Identify which cell holds the provided text, then report its [X, Y] central coordinate. 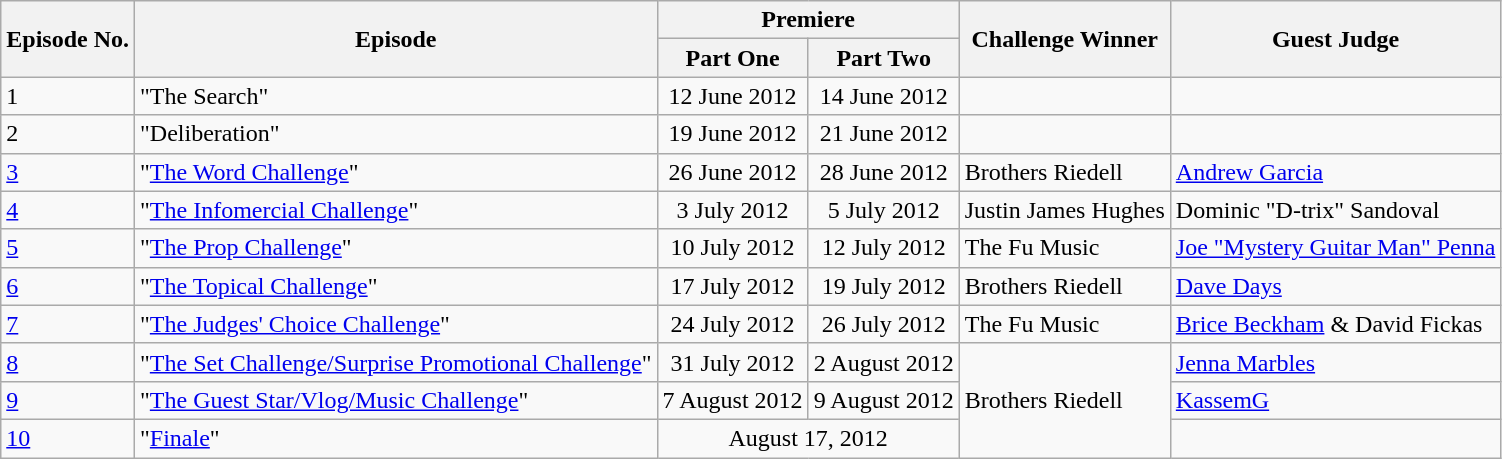
2 August 2012 [884, 362]
"The Topical Challenge" [396, 286]
17 July 2012 [732, 286]
7 [68, 324]
14 June 2012 [884, 96]
26 June 2012 [732, 172]
Jenna Marbles [1336, 362]
"The Infomercial Challenge" [396, 210]
Premiere [808, 20]
Justin James Hughes [1064, 210]
3 July 2012 [732, 210]
"The Search" [396, 96]
19 June 2012 [732, 134]
Brice Beckham & David Fickas [1336, 324]
"Finale" [396, 438]
1 [68, 96]
7 August 2012 [732, 400]
28 June 2012 [884, 172]
"Deliberation" [396, 134]
12 June 2012 [732, 96]
"The Word Challenge" [396, 172]
12 July 2012 [884, 248]
"The Set Challenge/Surprise Promotional Challenge" [396, 362]
3 [68, 172]
2 [68, 134]
Episode No. [68, 39]
"The Guest Star/Vlog/Music Challenge" [396, 400]
9 [68, 400]
9 August 2012 [884, 400]
6 [68, 286]
KassemG [1336, 400]
Episode [396, 39]
August 17, 2012 [808, 438]
Dominic "D-trix" Sandoval [1336, 210]
"The Judges' Choice Challenge" [396, 324]
19 July 2012 [884, 286]
Joe "Mystery Guitar Man" Penna [1336, 248]
8 [68, 362]
Challenge Winner [1064, 39]
24 July 2012 [732, 324]
21 June 2012 [884, 134]
Part Two [884, 58]
"The Prop Challenge" [396, 248]
5 [68, 248]
4 [68, 210]
Part One [732, 58]
Andrew Garcia [1336, 172]
10 July 2012 [732, 248]
26 July 2012 [884, 324]
Guest Judge [1336, 39]
31 July 2012 [732, 362]
Dave Days [1336, 286]
10 [68, 438]
5 July 2012 [884, 210]
